From the cell containing the given text, extract its center point as [X, Y] coordinate. 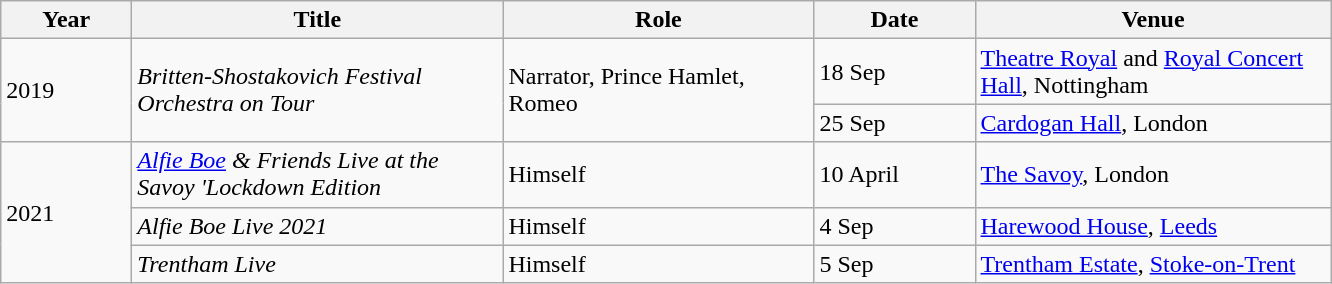
Theatre Royal and Royal Concert Hall, Nottingham [1153, 72]
Trentham Live [318, 264]
Year [66, 20]
Venue [1153, 20]
2019 [66, 90]
Narrator, Prince Hamlet, Romeo [658, 90]
25 Sep [894, 123]
5 Sep [894, 264]
Date [894, 20]
Alfie Boe & Friends Live at the Savoy 'Lockdown Edition [318, 174]
Trentham Estate, Stoke-on-Trent [1153, 264]
10 April [894, 174]
Britten-Shostakovich Festival Orchestra on Tour [318, 90]
18 Sep [894, 72]
4 Sep [894, 226]
Role [658, 20]
Cardogan Hall, London [1153, 123]
2021 [66, 212]
Alfie Boe Live 2021 [318, 226]
Title [318, 20]
The Savoy, London [1153, 174]
Harewood House, Leeds [1153, 226]
